Locate the cell with the specified text and output its (X, Y) center coordinate. 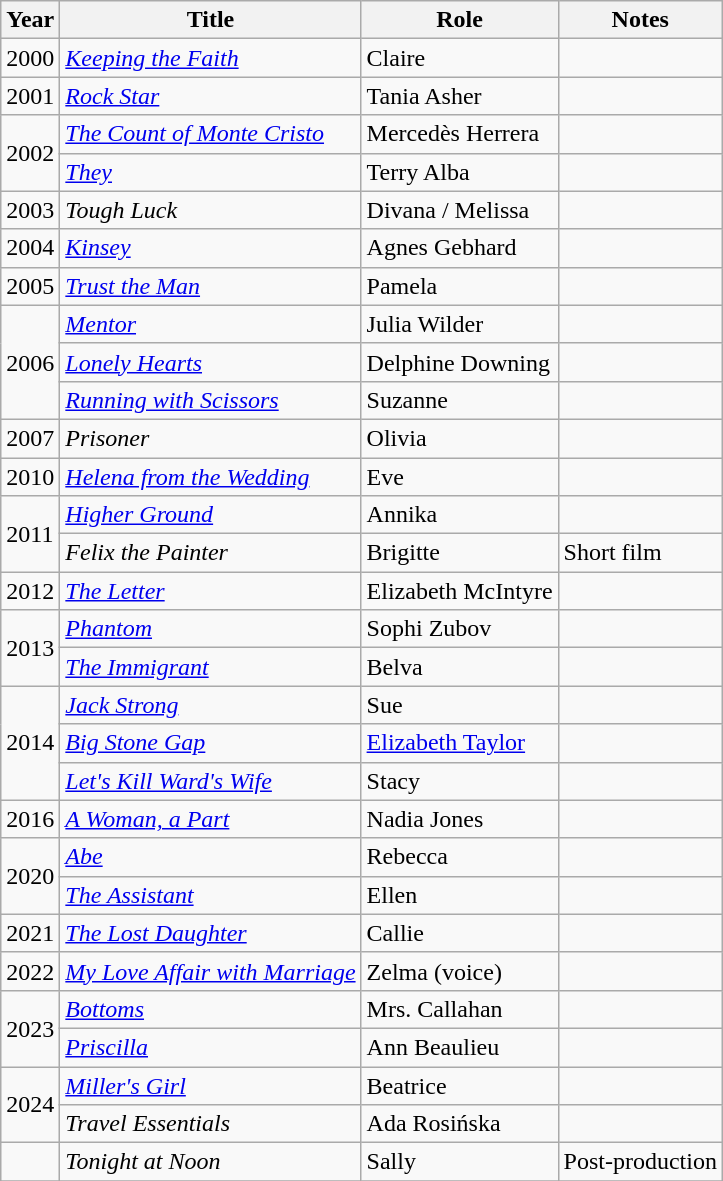
Mentor (210, 324)
Post-production (640, 1162)
Let's Kill Ward's Wife (210, 781)
Ada Rosińska (460, 1124)
Rebecca (460, 857)
Notes (640, 20)
Phantom (210, 629)
Rock Star (210, 96)
Priscilla (210, 1047)
Julia Wilder (460, 324)
Brigitte (460, 553)
Big Stone Gap (210, 743)
Role (460, 20)
Sue (460, 705)
2022 (30, 971)
Delphine Downing (460, 362)
The Count of Monte Cristo (210, 134)
Agnes Gebhard (460, 248)
The Letter (210, 591)
2014 (30, 743)
2011 (30, 534)
Tania Asher (460, 96)
Terry Alba (460, 172)
Eve (460, 477)
2003 (30, 210)
My Love Affair with Marriage (210, 971)
2005 (30, 286)
Sophi Zubov (460, 629)
Ann Beaulieu (460, 1047)
Ellen (460, 895)
Stacy (460, 781)
2013 (30, 648)
Tonight at Noon (210, 1162)
Suzanne (460, 400)
Miller's Girl (210, 1085)
2006 (30, 362)
The Immigrant (210, 667)
Zelma (voice) (460, 971)
Olivia (460, 438)
Callie (460, 933)
Bottoms (210, 1009)
Short film (640, 553)
Felix the Painter (210, 553)
2010 (30, 477)
2004 (30, 248)
The Assistant (210, 895)
Beatrice (460, 1085)
Tough Luck (210, 210)
2016 (30, 819)
Prisoner (210, 438)
2000 (30, 58)
Title (210, 20)
Sally (460, 1162)
Helena from the Wedding (210, 477)
The Lost Daughter (210, 933)
Trust the Man (210, 286)
Nadia Jones (460, 819)
Claire (460, 58)
Divana / Melissa (460, 210)
2023 (30, 1028)
Mrs. Callahan (460, 1009)
Abe (210, 857)
Mercedès Herrera (460, 134)
2020 (30, 876)
They (210, 172)
2001 (30, 96)
Elizabeth Taylor (460, 743)
2024 (30, 1104)
Higher Ground (210, 515)
Travel Essentials (210, 1124)
Pamela (460, 286)
Lonely Hearts (210, 362)
Running with Scissors (210, 400)
Annika (460, 515)
2002 (30, 153)
2012 (30, 591)
Keeping the Faith (210, 58)
2007 (30, 438)
Belva (460, 667)
A Woman, a Part (210, 819)
2021 (30, 933)
Year (30, 20)
Jack Strong (210, 705)
Kinsey (210, 248)
Elizabeth McIntyre (460, 591)
